Detect which cell encompasses the target text, then output its (x, y) center coordinate. 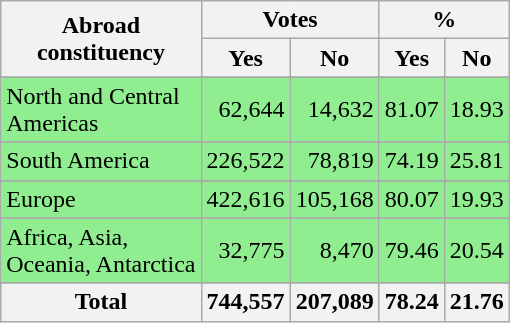
78,819 (334, 161)
105,168 (334, 199)
South America (101, 161)
North and Central Americas (101, 110)
Africa, Asia, Oceania, Antarctica (101, 250)
25.81 (476, 161)
Total (101, 302)
Europe (101, 199)
19.93 (476, 199)
422,616 (246, 199)
62,644 (246, 110)
20.54 (476, 250)
80.07 (412, 199)
81.07 (412, 110)
21.76 (476, 302)
18.93 (476, 110)
226,522 (246, 161)
14,632 (334, 110)
Votes (290, 20)
% (444, 20)
32,775 (246, 250)
79.46 (412, 250)
78.24 (412, 302)
744,557 (246, 302)
207,089 (334, 302)
74.19 (412, 161)
Abroad constituency (101, 39)
8,470 (334, 250)
